Detect which cell encompasses the target text, then output its [X, Y] center coordinate. 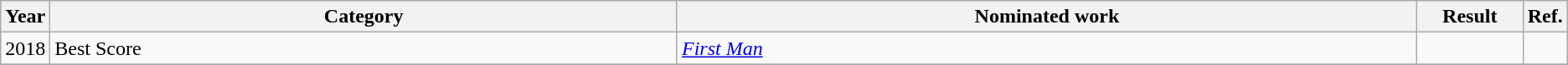
Ref. [1545, 17]
2018 [25, 48]
Best Score [364, 48]
Result [1469, 17]
Nominated work [1047, 17]
Year [25, 17]
First Man [1047, 48]
Category [364, 17]
